Pinpoint the cell where the given text exists, returning its (X, Y) midpoint coordinate. 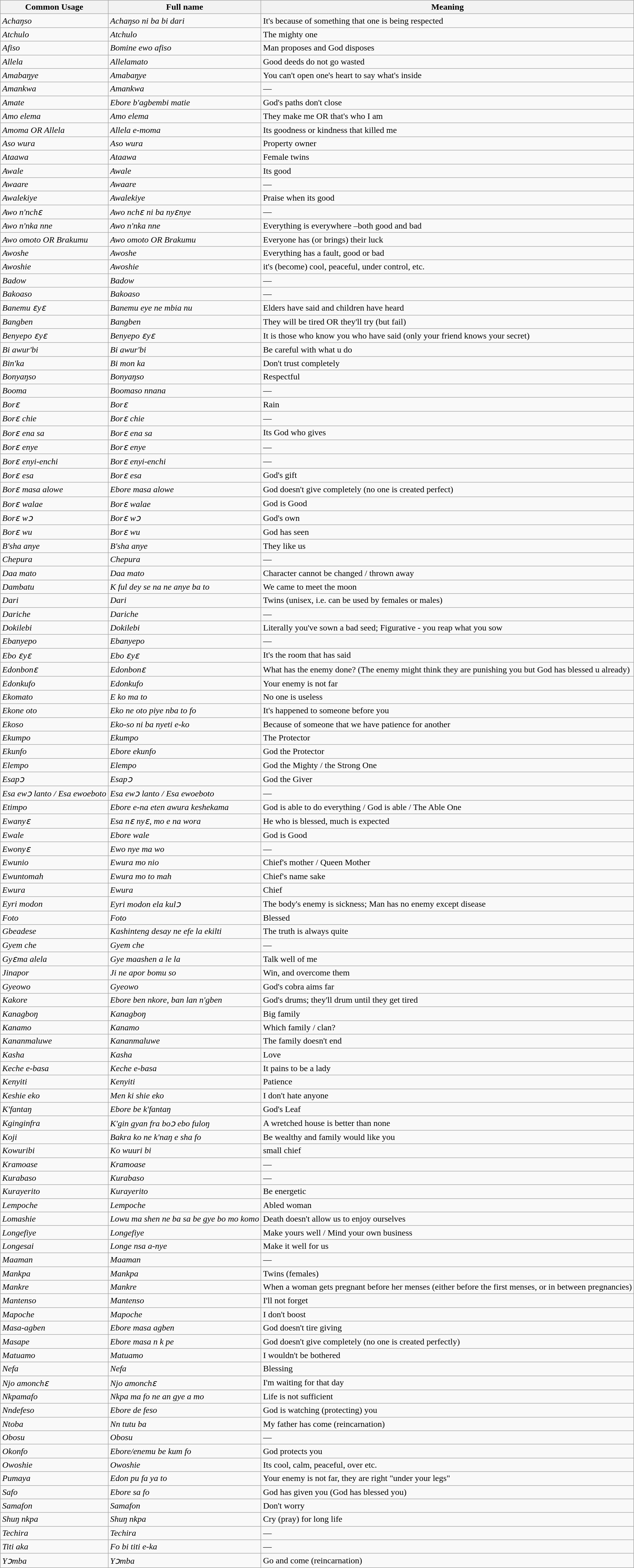
Chief's mother / Queen Mother (448, 863)
Ebore e-na eten awura keshekama (185, 807)
Masape (54, 1342)
Everything has a fault, good or bad (448, 253)
Ji ne apor bomu so (185, 973)
Bomine ewo afiso (185, 48)
Elders have said and children have heard (448, 308)
Edon pu fa ya to (185, 1478)
God's Leaf (448, 1109)
Okonfo (54, 1451)
Good deeds do not go wasted (448, 62)
Ewanyɛ (54, 821)
Ebore sa fo (185, 1492)
Be careful with what u do (448, 350)
God doesn't tire giving (448, 1328)
Twins (unisex, i.e. can be used by females or males) (448, 600)
K ful dey se na ne anye ba to (185, 587)
Longesai (54, 1246)
Jinapor (54, 973)
Love (448, 1055)
They like us (448, 546)
Property owner (448, 143)
Abled woman (448, 1205)
Kakore (54, 1000)
Win, and overcome them (448, 973)
Ebore de feso (185, 1410)
Borɛ masa alowe (54, 489)
Esa nɛ nyɛ, mo e na wora (185, 821)
Ewonyɛ (54, 849)
Koji (54, 1137)
Nn tutu ba (185, 1424)
When a woman gets pregnant before her menses (either before the first menses, or in between pregnancies) (448, 1287)
Man proposes and God disposes (448, 48)
Lowu ma shen ne ba sa be gye bo mo komo (185, 1219)
Its God who gives (448, 433)
Bi mon ka (185, 363)
Ebore/enemu be kum fo (185, 1451)
God's paths don't close (448, 102)
I'll not forget (448, 1301)
It is those who know you who have said (only your friend knows your secret) (448, 336)
They make me OR that's who I am (448, 116)
The body's enemy is sickness; Man has no enemy except disease (448, 904)
Ekoso (54, 724)
I wouldn't be bothered (448, 1355)
Death doesn't allow us to enjoy ourselves (448, 1219)
God the Giver (448, 779)
Allela e-moma (185, 130)
Be energetic (448, 1191)
Etimpo (54, 807)
Life is not sufficient (448, 1397)
I'm waiting for that day (448, 1383)
The truth is always quite (448, 931)
Character cannot be changed / thrown away (448, 573)
God has seen (448, 532)
Men ki shie eko (185, 1095)
Allelamato (185, 62)
Kashinteng desay ne efe la ekilti (185, 931)
Ebore masa alowe (185, 489)
Awo n'nchɛ (54, 212)
Make it well for us (448, 1246)
Blessed (448, 918)
The family doesn't end (448, 1041)
God doesn't give completely (no one is created perfectly) (448, 1342)
Masa-agben (54, 1328)
Ewale (54, 835)
God is watching (protecting) you (448, 1410)
Ebore masa n k pe (185, 1342)
No one is useless (448, 697)
Achaŋso ni ba bi dari (185, 21)
Kowuribi (54, 1151)
small chief (448, 1151)
Fo bi titi e-ka (185, 1547)
Ekone oto (54, 710)
Its goodness or kindness that killed me (448, 130)
Kginginfra (54, 1123)
Amoma OR Allela (54, 130)
Nkpa ma fo ne an gye a mo (185, 1397)
Nkpamafo (54, 1397)
I don't hate anyone (448, 1095)
Ebore ekunfo (185, 752)
Awo nchɛ ni ba nyɛnye (185, 212)
Ebore b'agbembi matie (185, 102)
it's (become) cool, peaceful, under control, etc. (448, 267)
Banemu eye ne mbia nu (185, 308)
Gye maashen a le la (185, 959)
Ewunio (54, 863)
Common Usage (54, 7)
Patience (448, 1082)
God doesn't give completely (no one is created perfect) (448, 489)
Boomaso nnana (185, 390)
Ewo nye ma wo (185, 849)
Talk well of me (448, 959)
God's gift (448, 475)
They will be tired OR they'll try (but fail) (448, 322)
God's own (448, 518)
Dambatu (54, 587)
Respectful (448, 377)
Titi aka (54, 1547)
Chief (448, 890)
Don't trust completely (448, 363)
He who is blessed, much is expected (448, 821)
K'fantaŋ (54, 1109)
What has the enemy done? (The enemy might think they are punishing you but God has blessed u already) (448, 670)
God the Mighty / the Strong One (448, 765)
It pains to be a lady (448, 1068)
Bakra ko ne k'naŋ e sha fo (185, 1137)
I don't boost (448, 1314)
Go and come (reincarnation) (448, 1560)
A wretched house is better than none (448, 1123)
Achaŋso (54, 21)
Make yours well / Mind your own business (448, 1232)
Banemu ɛyɛ (54, 308)
It's the room that has said (448, 655)
Its cool, calm, peaceful, over etc. (448, 1465)
You can't open one's heart to say what's inside (448, 75)
Your enemy is not far (448, 683)
Ekomato (54, 697)
The Protector (448, 738)
God the Protector (448, 752)
K'gin gyan fra boɔ ebo fuloŋ (185, 1123)
Don't worry (448, 1506)
Cry (pray) for long life (448, 1519)
Literally you've sown a bad seed; Figurative - you reap what you sow (448, 628)
It's because of something that one is being respected (448, 21)
E ko ma to (185, 697)
Ko wuuri bi (185, 1151)
Allela (54, 62)
God protects you (448, 1451)
Ebore be k'fantaŋ (185, 1109)
Ebore wale (185, 835)
Because of someone that we have patience for another (448, 724)
Chief's name sake (448, 876)
We came to meet the moon (448, 587)
Lomashie (54, 1219)
Gyɛma alela (54, 959)
Ntoba (54, 1424)
Ebore masa agben (185, 1328)
Eyri modon ela kulɔ (185, 904)
Eko-so ni ba nyeti e-ko (185, 724)
Everything is everywhere –both good and bad (448, 226)
Its good (448, 171)
Ewura mo nio (185, 863)
Big family (448, 1014)
Female twins (448, 157)
Everyone has (or brings) their luck (448, 239)
Twins (females) (448, 1274)
Booma (54, 390)
Which family / clan? (448, 1027)
The mighty one (448, 34)
Bin'ka (54, 363)
Safo (54, 1492)
Amate (54, 102)
Eyri modon (54, 904)
God's drums; they'll drum until they get tired (448, 1000)
Blessing (448, 1369)
Meaning (448, 7)
Keshie eko (54, 1095)
Afiso (54, 48)
God has given you (God has blessed you) (448, 1492)
Ewuntomah (54, 876)
It's happened to someone before you (448, 710)
Ekunfo (54, 752)
Eko ne oto piye nba to fo (185, 710)
Praise when its good (448, 198)
Ewura mo to mah (185, 876)
Longe nsa a-nye (185, 1246)
Your enemy is not far, they are right "under your legs" (448, 1478)
Gbeadese (54, 931)
God's cobra aims far (448, 987)
Pumaya (54, 1478)
Nndefeso (54, 1410)
Full name (185, 7)
God is able to do everything / God is able / The Able One (448, 807)
My father has come (reincarnation) (448, 1424)
Rain (448, 404)
Be wealthy and family would like you (448, 1137)
Ebore ben nkore, ban lan n'gben (185, 1000)
